Pinpoint the cell where the given text exists, returning its (X, Y) midpoint coordinate. 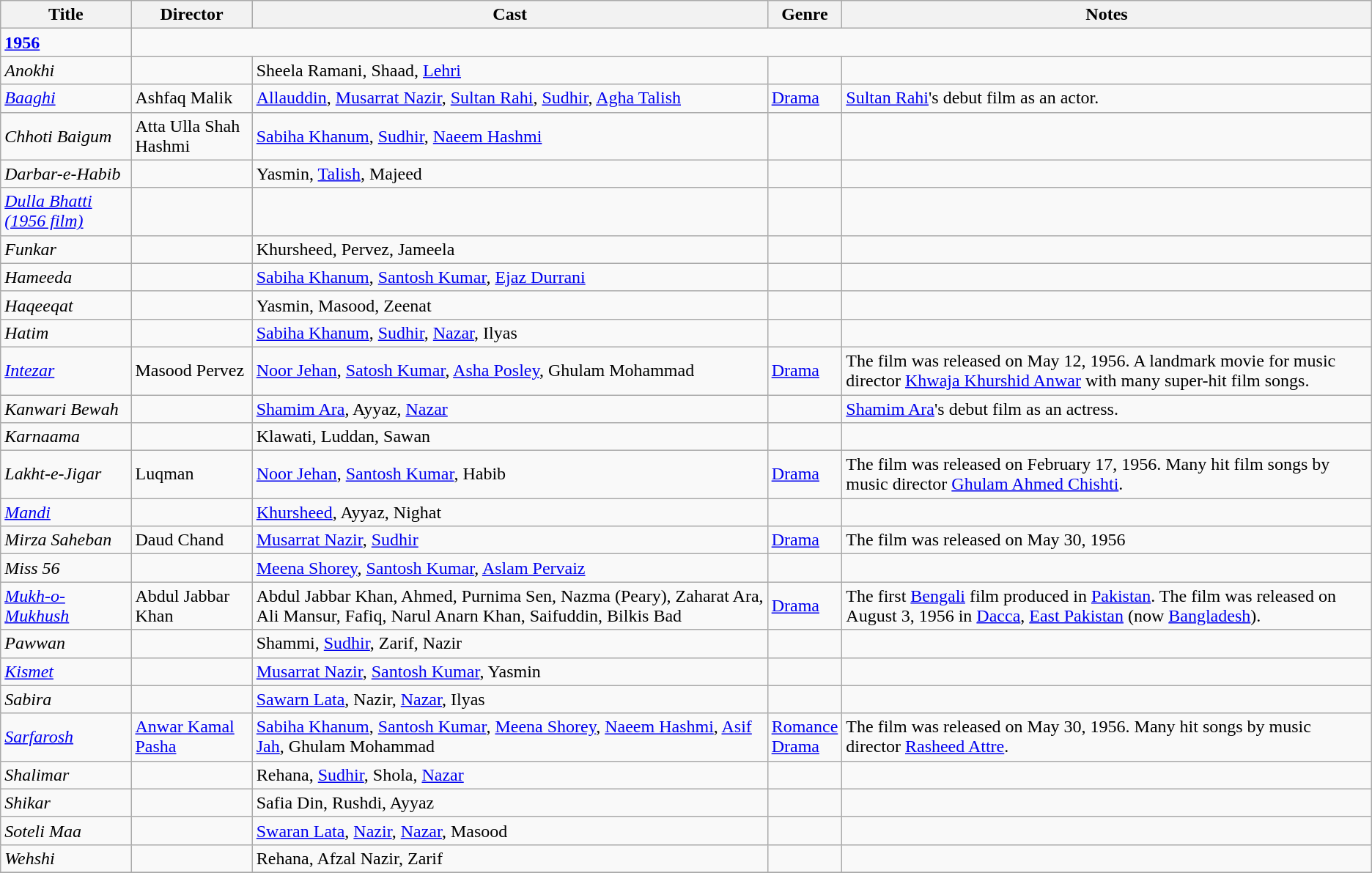
Intezar (66, 371)
Daud Chand (192, 540)
Musarrat Nazir, Sudhir (510, 540)
Sultan Rahi's debut film as an actor. (1107, 98)
Allauddin, Musarrat Nazir, Sultan Rahi, Sudhir, Agha Talish (510, 98)
The film was released on May 30, 1956. Many hit songs by music director Rasheed Attre. (1107, 737)
Yasmin, Masood, Zeenat (510, 305)
Anokhi (66, 70)
The first Bengali film produced in Pakistan. The film was released on August 3, 1956 in Dacca, East Pakistan (now Bangladesh). (1107, 605)
Genre (805, 15)
Safia Din, Rushdi, Ayyaz (510, 803)
Sabiha Khanum, Santosh Kumar, Meena Shorey, Naeem Hashmi, Asif Jah, Ghulam Mohammad (510, 737)
Sarfarosh (66, 737)
Rehana, Sudhir, Shola, Nazar (510, 775)
Khursheed, Ayyaz, Nighat (510, 512)
Soteli Maa (66, 830)
Funkar (66, 249)
Chhoti Baigum (66, 136)
Shamim Ara's debut film as an actress. (1107, 408)
Yasmin, Talish, Majeed (510, 174)
Wehshi (66, 858)
1956 (66, 43)
Masood Pervez (192, 371)
Cast (510, 15)
Shamim Ara, Ayyaz, Nazar (510, 408)
Mirza Saheban (66, 540)
Baaghi (66, 98)
Kismet (66, 671)
The film was released on May 12, 1956. A landmark movie for music director Khwaja Khurshid Anwar with many super-hit film songs. (1107, 371)
Lakht-e-Jigar (66, 475)
Anwar Kamal Pasha (192, 737)
Shikar (66, 803)
Sabiha Khanum, Sudhir, Nazar, Ilyas (510, 333)
Noor Jehan, Santosh Kumar, Habib (510, 475)
Karnaama (66, 437)
Shammi, Sudhir, Zarif, Nazir (510, 644)
The film was released on February 17, 1956. Many hit film songs by music director Ghulam Ahmed Chishti. (1107, 475)
Meena Shorey, Santosh Kumar, Aslam Pervaiz (510, 568)
Swaran Lata, Nazir, Nazar, Masood (510, 830)
Abdul Jabbar Khan, Ahmed, Purnima Sen, Nazma (Peary), Zaharat Ara, Ali Mansur, Fafiq, Narul Anarn Khan, Saifuddin, Bilkis Bad (510, 605)
Title (66, 15)
Darbar-e-Habib (66, 174)
Mandi (66, 512)
Director (192, 15)
Hameeda (66, 277)
Sabira (66, 699)
Musarrat Nazir, Santosh Kumar, Yasmin (510, 671)
Atta Ulla Shah Hashmi (192, 136)
Miss 56 (66, 568)
Sabiha Khanum, Sudhir, Naeem Hashmi (510, 136)
Mukh-o-Mukhush (66, 605)
Dulla Bhatti (1956 film) (66, 211)
Noor Jehan, Satosh Kumar, Asha Posley, Ghulam Mohammad (510, 371)
Shalimar (66, 775)
Luqman (192, 475)
Ashfaq Malik (192, 98)
Kanwari Bewah (66, 408)
Rehana, Afzal Nazir, Zarif (510, 858)
Notes (1107, 15)
Abdul Jabbar Khan (192, 605)
Sheela Ramani, Shaad, Lehri (510, 70)
Klawati, Luddan, Sawan (510, 437)
Sawarn Lata, Nazir, Nazar, Ilyas (510, 699)
Pawwan (66, 644)
RomanceDrama (805, 737)
Khursheed, Pervez, Jameela (510, 249)
The film was released on May 30, 1956 (1107, 540)
Haqeeqat (66, 305)
Hatim (66, 333)
Sabiha Khanum, Santosh Kumar, Ejaz Durrani (510, 277)
